Find where the given text appears and provide that cell's center as (X, Y) coordinate. 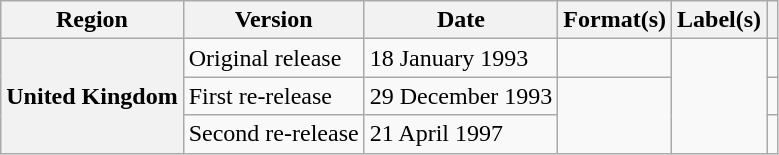
Format(s) (615, 20)
Region (92, 20)
United Kingdom (92, 96)
Version (274, 20)
Label(s) (720, 20)
Date (461, 20)
Original release (274, 58)
First re-release (274, 96)
Second re-release (274, 134)
18 January 1993 (461, 58)
21 April 1997 (461, 134)
29 December 1993 (461, 96)
